Extract the [X, Y] coordinate from the center of the cell holding the provided text.  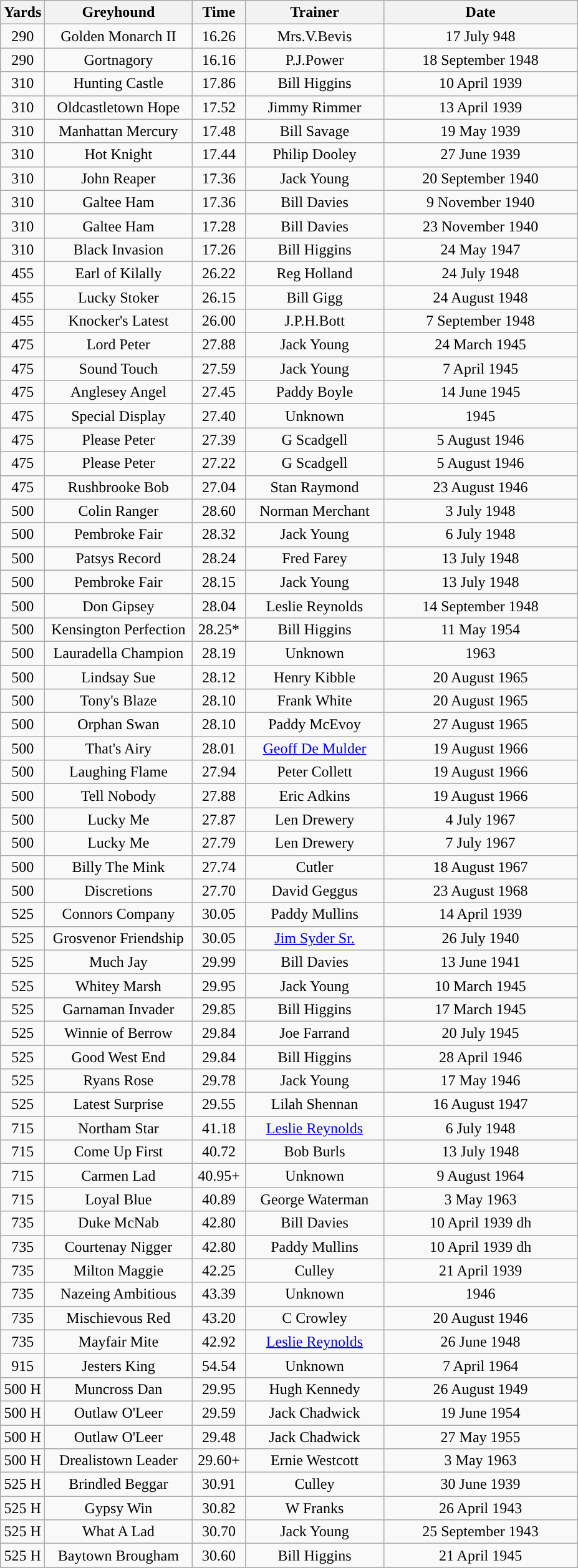
4 July 1967 [480, 820]
17.44 [219, 155]
17.86 [219, 84]
7 April 1964 [480, 1365]
27.22 [219, 463]
Jesters King [118, 1365]
9 November 1940 [480, 202]
Courtenay Nigger [118, 1247]
Fred Farey [314, 558]
7 September 1948 [480, 321]
27.04 [219, 487]
27.74 [219, 867]
Earl of Kilally [118, 273]
Lucky Stoker [118, 298]
Jimmy Rimmer [314, 107]
Manhattan Mercury [118, 131]
20 August 1946 [480, 1318]
18 August 1967 [480, 867]
1946 [480, 1294]
29.60+ [219, 1461]
Mayfair Mite [118, 1342]
13 April 1939 [480, 107]
J.P.H.Bott [314, 321]
Lilah Shennan [314, 1105]
Bob Burls [314, 1152]
Geoff De Mulder [314, 748]
14 September 1948 [480, 606]
17.28 [219, 226]
Mischievous Red [118, 1318]
Nazeing Ambitious [118, 1294]
Rushbrooke Bob [118, 487]
17 March 1945 [480, 1009]
10 April 1939 [480, 84]
9 August 1964 [480, 1176]
Gortnagory [118, 60]
17.26 [219, 249]
Billy The Mink [118, 867]
Yards [22, 12]
Come Up First [118, 1152]
25 September 1943 [480, 1532]
Tell Nobody [118, 796]
Good West End [118, 1057]
30.91 [219, 1484]
27.87 [219, 820]
41.18 [219, 1128]
Special Display [118, 416]
Garnaman Invader [118, 1009]
23 August 1946 [480, 487]
21 April 1945 [480, 1556]
42.92 [219, 1342]
30.70 [219, 1532]
24 May 1947 [480, 249]
28.04 [219, 606]
28.25* [219, 629]
27 May 1955 [480, 1436]
28.01 [219, 748]
26 April 1943 [480, 1508]
Bill Gigg [314, 298]
29.85 [219, 1009]
Baytown Brougham [118, 1556]
Paddy McEvoy [314, 725]
28.60 [219, 511]
Henry Kibble [314, 677]
42.25 [219, 1270]
Duke McNab [118, 1223]
Time [219, 12]
Loyal Blue [118, 1199]
14 June 1945 [480, 392]
26.15 [219, 298]
40.89 [219, 1199]
Don Gipsey [118, 606]
30.60 [219, 1556]
23 November 1940 [480, 226]
Hunting Castle [118, 84]
John Reaper [118, 178]
40.95+ [219, 1176]
Kensington Perfection [118, 629]
16 August 1947 [480, 1105]
Sound Touch [118, 369]
Lord Peter [118, 345]
Knocker's Latest [118, 321]
Philip Dooley [314, 155]
19 June 1954 [480, 1413]
24 August 1948 [480, 298]
Drealistown Leader [118, 1461]
1963 [480, 653]
11 May 1954 [480, 629]
27.45 [219, 392]
That's Airy [118, 748]
30 June 1939 [480, 1484]
30.82 [219, 1508]
7 April 1945 [480, 369]
Northam Star [118, 1128]
Brindled Beggar [118, 1484]
Grosvenor Friendship [118, 938]
26 June 1948 [480, 1342]
Eric Adkins [314, 796]
Ernie Westcott [314, 1461]
27.40 [219, 416]
Stan Raymond [314, 487]
40.72 [219, 1152]
Cutler [314, 867]
17.52 [219, 107]
27 June 1939 [480, 155]
Norman Merchant [314, 511]
Paddy Boyle [314, 392]
Much Jay [118, 962]
Orphan Swan [118, 725]
Colin Ranger [118, 511]
24 July 1948 [480, 273]
27.39 [219, 440]
Milton Maggie [118, 1270]
Lauradella Champion [118, 653]
26.00 [219, 321]
24 March 1945 [480, 345]
3 July 1948 [480, 511]
Hugh Kennedy [314, 1389]
26 August 1949 [480, 1389]
P.J.Power [314, 60]
Winnie of Berrow [118, 1033]
27.94 [219, 772]
29.55 [219, 1105]
7 July 1967 [480, 843]
Anglesey Angel [118, 392]
Carmen Lad [118, 1176]
915 [22, 1365]
Latest Surprise [118, 1105]
21 April 1939 [480, 1270]
27 August 1965 [480, 725]
27.79 [219, 843]
Oldcastletown Hope [118, 107]
Patsys Record [118, 558]
Frank White [314, 701]
28.15 [219, 582]
29.59 [219, 1413]
David Geggus [314, 891]
1945 [480, 416]
Joe Farrand [314, 1033]
Black Invasion [118, 249]
Gypsy Win [118, 1508]
George Waterman [314, 1199]
Lindsay Sue [118, 677]
What A Lad [118, 1532]
Mrs.V.Bevis [314, 36]
16.16 [219, 60]
C Crowley [314, 1318]
Peter Collett [314, 772]
Trainer [314, 12]
20 July 1945 [480, 1033]
20 September 1940 [480, 178]
18 September 1948 [480, 60]
Laughing Flame [118, 772]
Greyhound [118, 12]
27.70 [219, 891]
28.24 [219, 558]
Jim Syder Sr. [314, 938]
28.32 [219, 535]
54.54 [219, 1365]
Reg Holland [314, 273]
29.99 [219, 962]
19 May 1939 [480, 131]
14 April 1939 [480, 914]
17 July 948 [480, 36]
13 June 1941 [480, 962]
Connors Company [118, 914]
29.48 [219, 1436]
Muncross Dan [118, 1389]
Hot Knight [118, 155]
23 August 1968 [480, 891]
29.78 [219, 1081]
Tony's Blaze [118, 701]
Whitey Marsh [118, 985]
28 April 1946 [480, 1057]
28.19 [219, 653]
16.26 [219, 36]
10 March 1945 [480, 985]
26 July 1940 [480, 938]
Ryans Rose [118, 1081]
17.48 [219, 131]
W Franks [314, 1508]
27.59 [219, 369]
Bill Savage [314, 131]
28.12 [219, 677]
17 May 1946 [480, 1081]
Date [480, 12]
Golden Monarch II [118, 36]
43.20 [219, 1318]
43.39 [219, 1294]
26.22 [219, 273]
Discretions [118, 891]
